Locate the cell with the specified text and output its (X, Y) center coordinate. 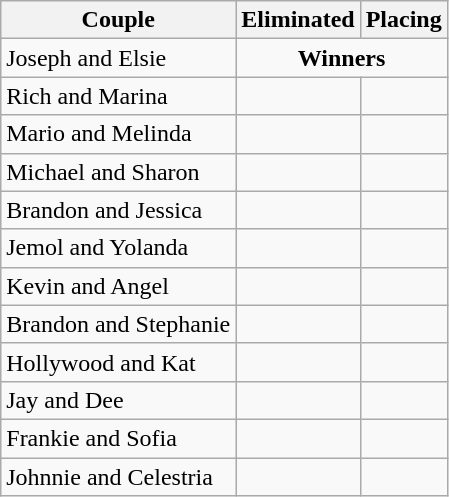
Michael and Sharon (118, 172)
Jemol and Yolanda (118, 248)
Eliminated (298, 20)
Joseph and Elsie (118, 58)
Kevin and Angel (118, 286)
Couple (118, 20)
Placing (404, 20)
Hollywood and Kat (118, 362)
Jay and Dee (118, 400)
Johnnie and Celestria (118, 477)
Frankie and Sofia (118, 438)
Rich and Marina (118, 96)
Winners (342, 58)
Mario and Melinda (118, 134)
Brandon and Jessica (118, 210)
Brandon and Stephanie (118, 324)
